Capture the cell that displays the provided text and extract its [X, Y] central coordinate. 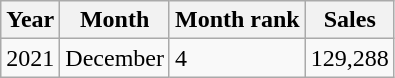
4 [237, 58]
Month rank [237, 20]
December [115, 58]
129,288 [350, 58]
Sales [350, 20]
Month [115, 20]
2021 [30, 58]
Year [30, 20]
